Output the (X, Y) coordinate of the center of the cell containing the given text.  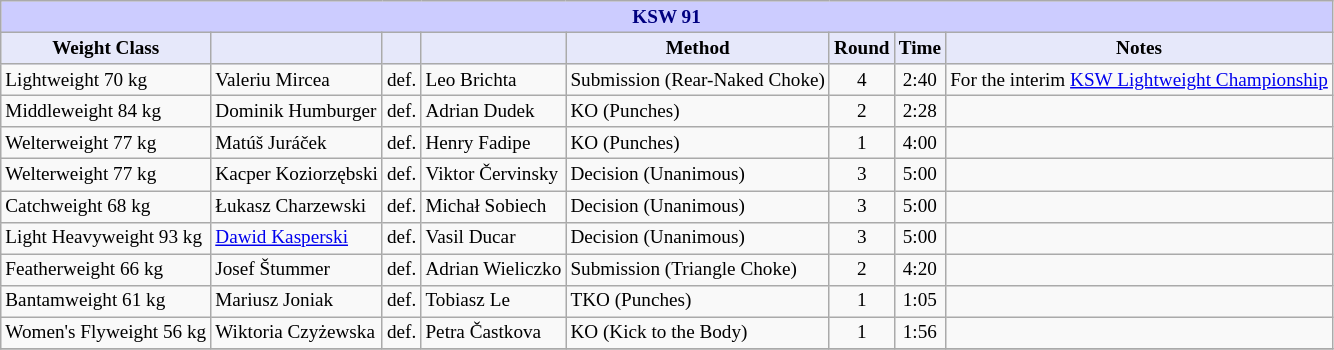
Dominik Humburger (297, 111)
For the interim KSW Lightweight Championship (1140, 80)
1:56 (920, 333)
KSW 91 (667, 17)
Weight Class (106, 48)
Adrian Wieliczko (494, 270)
4:20 (920, 270)
Bantamweight 61 kg (106, 301)
Vasil Ducar (494, 238)
Leo Brichta (494, 80)
4 (862, 80)
Kacper Koziorzębski (297, 175)
Submission (Triangle Choke) (698, 270)
Michał Sobiech (494, 206)
Tobiasz Le (494, 301)
TKO (Punches) (698, 301)
2:28 (920, 111)
Method (698, 48)
Featherweight 66 kg (106, 270)
Viktor Červinsky (494, 175)
Time (920, 48)
1:05 (920, 301)
Wiktoria Czyżewska (297, 333)
Submission (Rear-Naked Choke) (698, 80)
Adrian Dudek (494, 111)
Dawid Kasperski (297, 238)
2:40 (920, 80)
Catchweight 68 kg (106, 206)
Mariusz Joniak (297, 301)
Women's Flyweight 56 kg (106, 333)
Middleweight 84 kg (106, 111)
Light Heavyweight 93 kg (106, 238)
4:00 (920, 143)
KO (Kick to the Body) (698, 333)
Lightweight 70 kg (106, 80)
Łukasz Charzewski (297, 206)
Matúš Juráček (297, 143)
Josef Štummer (297, 270)
Petra Častkova (494, 333)
Notes (1140, 48)
Round (862, 48)
Henry Fadipe (494, 143)
Valeriu Mircea (297, 80)
